Identify which cell holds the provided text, then report its [X, Y] central coordinate. 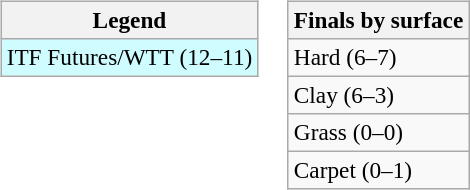
Clay (6–3) [378, 95]
Hard (6–7) [378, 57]
Finals by surface [378, 20]
ITF Futures/WTT (12–11) [129, 57]
Carpet (0–1) [378, 171]
Grass (0–0) [378, 133]
Legend [129, 20]
